Provide the [x, y] coordinate of the cell's center where the given text is located.  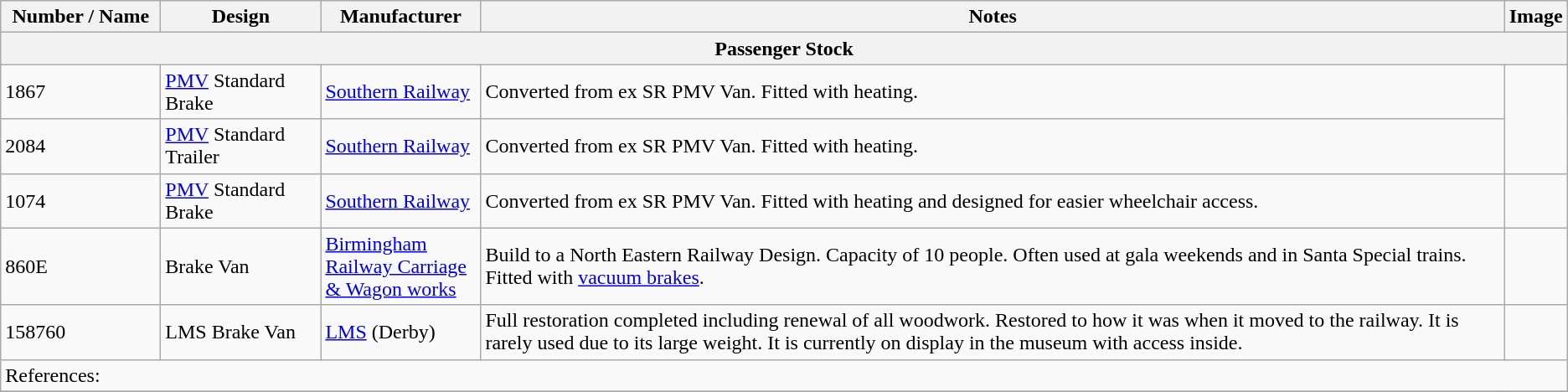
Passenger Stock [784, 49]
2084 [80, 146]
Birmingham Railway Carriage & Wagon works [400, 266]
Number / Name [80, 17]
1867 [80, 92]
Build to a North Eastern Railway Design. Capacity of 10 people. Often used at gala weekends and in Santa Special trains.Fitted with vacuum brakes. [993, 266]
LMS Brake Van [241, 332]
Brake Van [241, 266]
860E [80, 266]
Converted from ex SR PMV Van. Fitted with heating and designed for easier wheelchair access. [993, 201]
LMS (Derby) [400, 332]
1074 [80, 201]
158760 [80, 332]
References: [784, 375]
Image [1536, 17]
Manufacturer [400, 17]
PMV Standard Trailer [241, 146]
Design [241, 17]
Notes [993, 17]
